Locate the cell with the specified text and output its [X, Y] center coordinate. 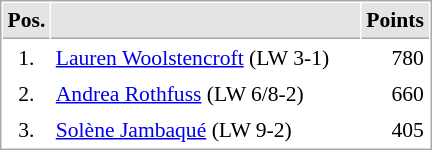
Pos. [26, 21]
780 [396, 57]
Points [396, 21]
Lauren Woolstencroft (LW 3-1) [206, 57]
Andrea Rothfuss (LW 6/8-2) [206, 93]
2. [26, 93]
405 [396, 129]
1. [26, 57]
660 [396, 93]
Solène Jambaqué (LW 9-2) [206, 129]
3. [26, 129]
